Identify which cell holds the provided text, then report its (x, y) central coordinate. 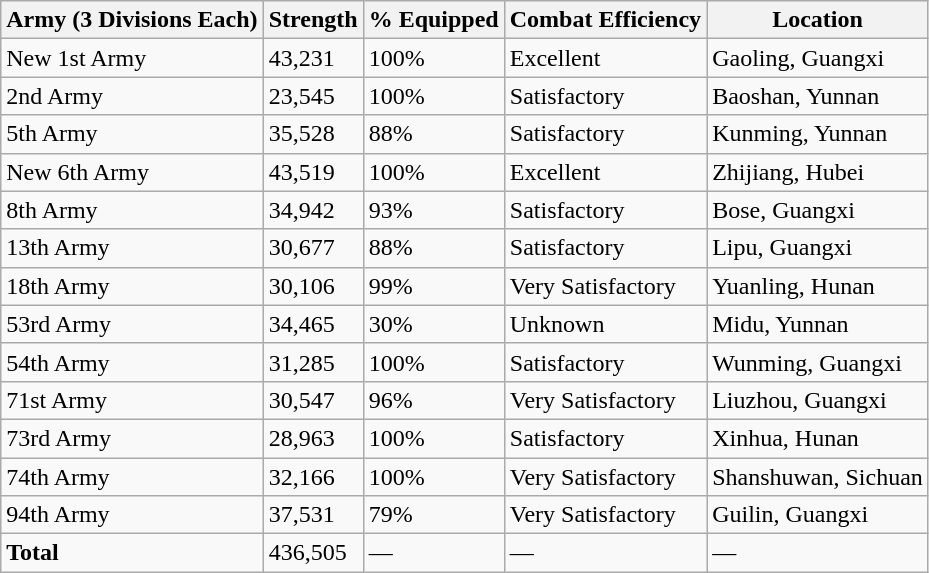
Army (3 Divisions Each) (132, 20)
Liuzhou, Guangxi (818, 400)
5th Army (132, 134)
Combat Efficiency (605, 20)
34,942 (313, 210)
73rd Army (132, 438)
Unknown (605, 324)
Baoshan, Yunnan (818, 96)
28,963 (313, 438)
30,547 (313, 400)
Strength (313, 20)
30% (434, 324)
8th Army (132, 210)
31,285 (313, 362)
Total (132, 553)
34,465 (313, 324)
Shanshuwan, Sichuan (818, 477)
37,531 (313, 515)
32,166 (313, 477)
2nd Army (132, 96)
43,519 (313, 172)
Wunming, Guangxi (818, 362)
New 6th Army (132, 172)
436,505 (313, 553)
Zhijiang, Hubei (818, 172)
23,545 (313, 96)
13th Army (132, 248)
Guilin, Guangxi (818, 515)
Gaoling, Guangxi (818, 58)
71st Army (132, 400)
35,528 (313, 134)
79% (434, 515)
30,106 (313, 286)
74th Army (132, 477)
New 1st Army (132, 58)
Location (818, 20)
96% (434, 400)
54th Army (132, 362)
Kunming, Yunnan (818, 134)
43,231 (313, 58)
Bose, Guangxi (818, 210)
94th Army (132, 515)
30,677 (313, 248)
93% (434, 210)
Midu, Yunnan (818, 324)
Lipu, Guangxi (818, 248)
% Equipped (434, 20)
18th Army (132, 286)
Yuanling, Hunan (818, 286)
99% (434, 286)
53rd Army (132, 324)
Xinhua, Hunan (818, 438)
